Output the (X, Y) coordinate of the center of the cell containing the given text.  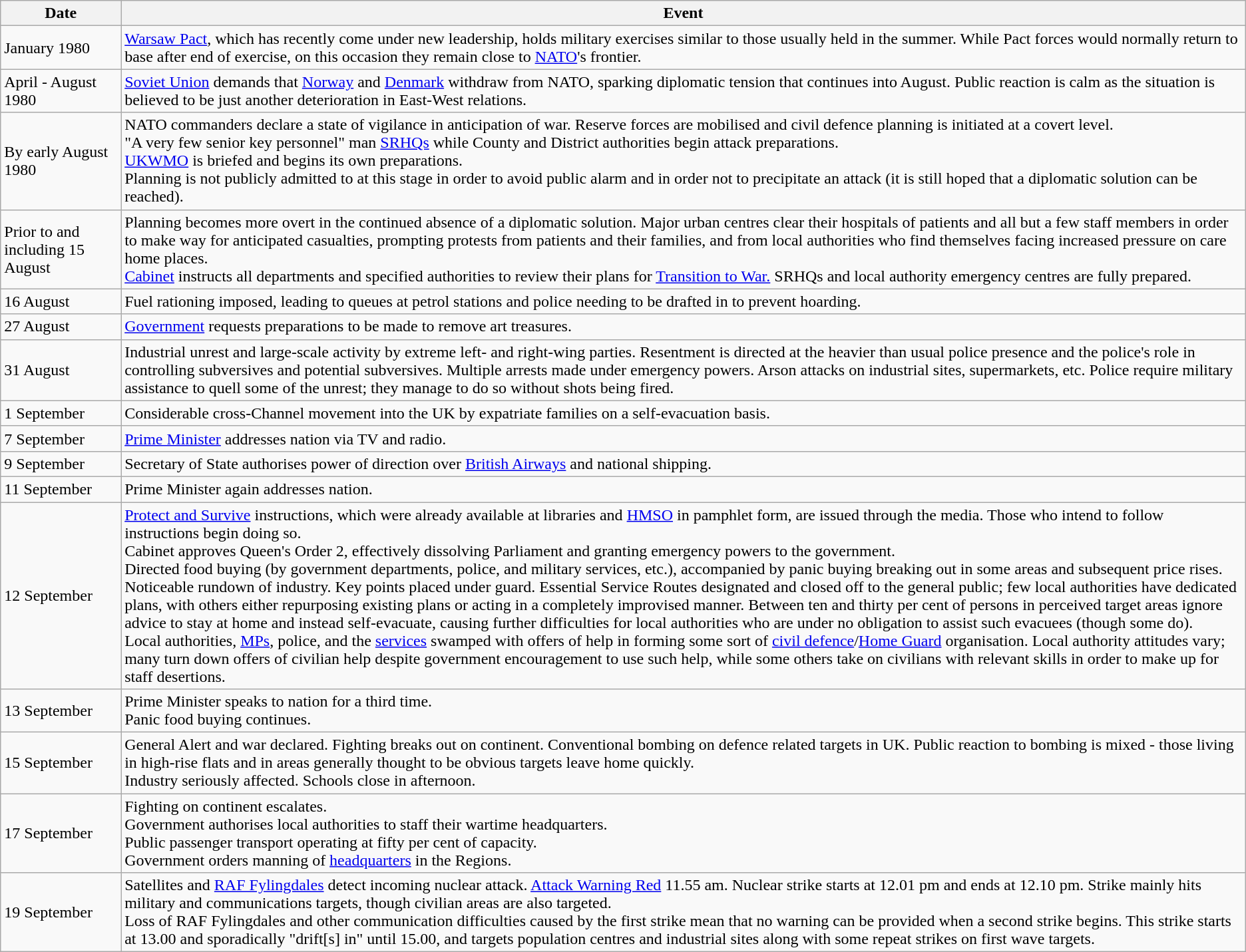
By early August 1980 (61, 161)
Considerable cross-Channel movement into the UK by expatriate families on a self-evacuation basis. (684, 413)
Date (61, 13)
April - August 1980 (61, 90)
7 September (61, 438)
19 September (61, 913)
17 September (61, 833)
Prime Minister addresses nation via TV and radio. (684, 438)
Secretary of State authorises power of direction over British Airways and national shipping. (684, 464)
31 August (61, 370)
Prime Minister again addresses nation. (684, 489)
15 September (61, 763)
Prior to and including 15 August (61, 249)
12 September (61, 595)
Prime Minister speaks to nation for a third time.Panic food buying continues. (684, 711)
1 September (61, 413)
Event (684, 13)
Government requests preparations to be made to remove art treasures. (684, 327)
Fuel rationing imposed, leading to queues at petrol stations and police needing to be drafted in to prevent hoarding. (684, 301)
16 August (61, 301)
January 1980 (61, 48)
11 September (61, 489)
13 September (61, 711)
9 September (61, 464)
27 August (61, 327)
